Search for the cell housing the specified text and yield its [X, Y] center coordinate. 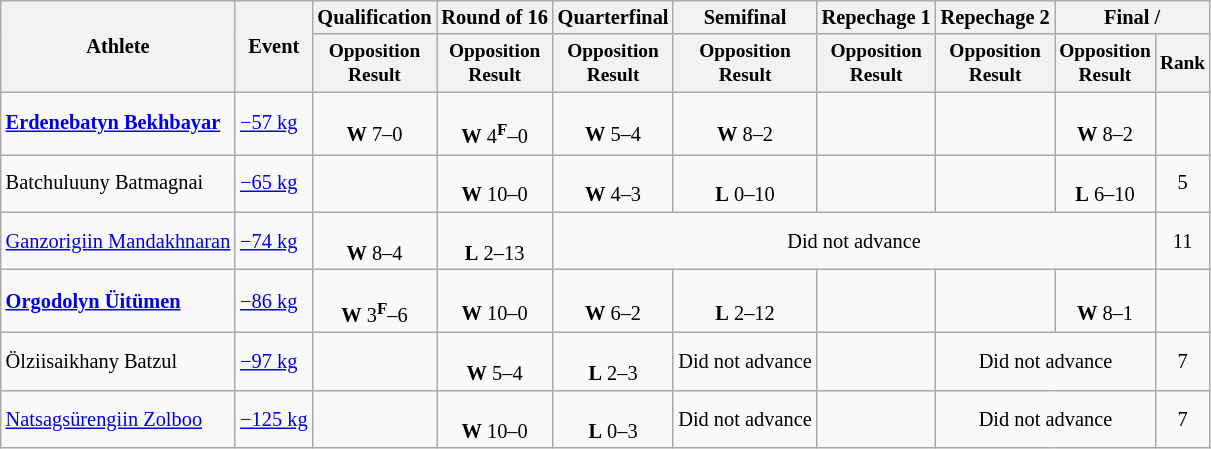
−65 kg [274, 183]
Ganzorigiin Mandakhnaran [118, 241]
Ölziisaikhany Batzul [118, 361]
W 4–3 [614, 183]
Semifinal [744, 17]
Orgodolyn Üitümen [118, 302]
Quarterfinal [614, 17]
Final / [1132, 17]
L 0–3 [614, 419]
Erdenebatyn Bekhbayar [118, 122]
−97 kg [274, 361]
−57 kg [274, 122]
Event [274, 46]
−125 kg [274, 419]
Round of 16 [495, 17]
L 2–3 [614, 361]
W 8–1 [1106, 302]
Athlete [118, 46]
Rank [1182, 62]
L 6–10 [1106, 183]
W 8–4 [374, 241]
W 3F–6 [374, 302]
Repechage 2 [996, 17]
Repechage 1 [876, 17]
L 0–10 [744, 183]
−74 kg [274, 241]
W 6–2 [614, 302]
−86 kg [274, 302]
L 2–12 [744, 302]
W 4F–0 [495, 122]
L 2–13 [495, 241]
Batchuluuny Batmagnai [118, 183]
Qualification [374, 17]
11 [1182, 241]
W 7–0 [374, 122]
Natsagsürengiin Zolboo [118, 419]
5 [1182, 183]
